For the text-containing cell, return its midpoint in (X, Y) coordinate format. 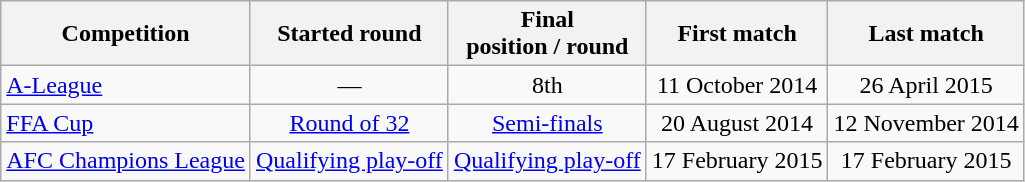
First match (737, 34)
8th (547, 85)
26 April 2015 (926, 85)
Final position / round (547, 34)
Last match (926, 34)
12 November 2014 (926, 123)
Semi-finals (547, 123)
— (349, 85)
20 August 2014 (737, 123)
A-League (126, 85)
AFC Champions League (126, 161)
FFA Cup (126, 123)
11 October 2014 (737, 85)
Started round (349, 34)
Competition (126, 34)
Round of 32 (349, 123)
